Search for the cell housing the specified text and yield its [X, Y] center coordinate. 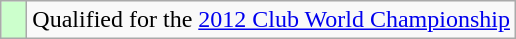
Qualified for the 2012 Club World Championship [272, 20]
